Find where the given text appears and provide that cell's center as [x, y] coordinate. 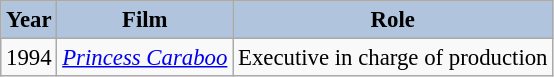
Executive in charge of production [393, 58]
Film [145, 20]
1994 [29, 58]
Princess Caraboo [145, 58]
Year [29, 20]
Role [393, 20]
